Output the (x, y) coordinate of the center of the cell containing the given text.  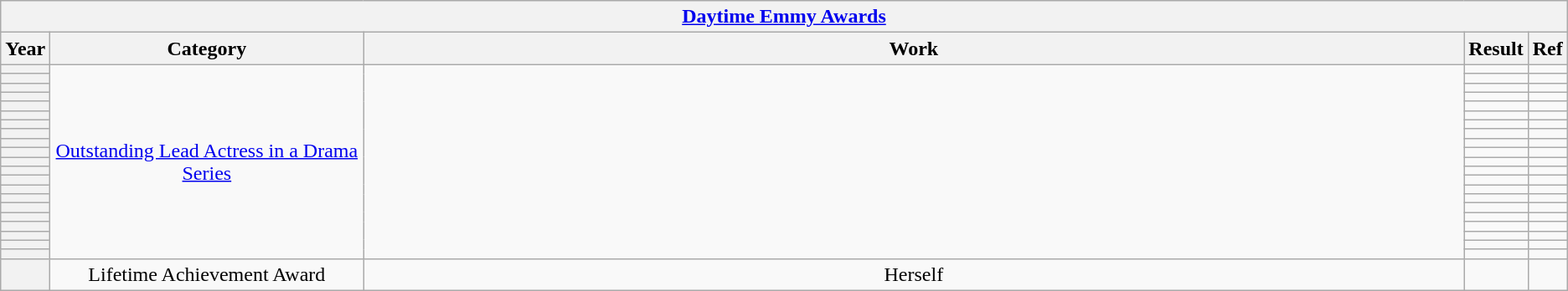
Result (1496, 48)
Year (25, 48)
Outstanding Lead Actress in a Drama Series (207, 161)
Herself (914, 274)
Work (914, 48)
Daytime Emmy Awards (784, 17)
Category (207, 48)
Lifetime Achievement Award (207, 274)
Ref (1548, 48)
